Pinpoint the cell where the given text exists, returning its [X, Y] midpoint coordinate. 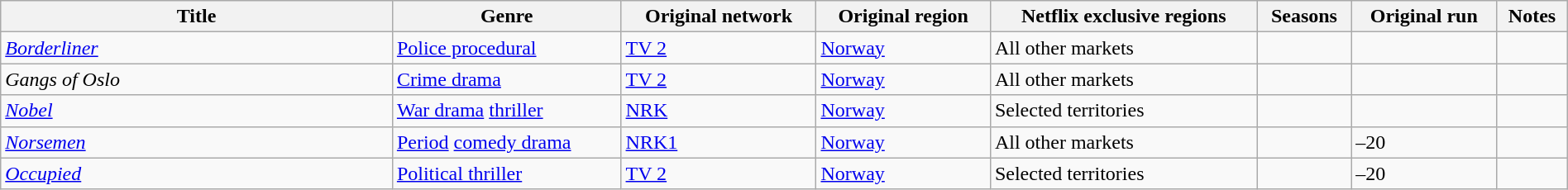
Nobel [197, 111]
Political thriller [506, 173]
Original network [719, 17]
Gangs of Oslo [197, 79]
Police procedural [506, 48]
Original region [903, 17]
War drama thriller [506, 111]
Netflix exclusive regions [1123, 17]
NRK [719, 111]
Period comedy drama [506, 142]
Crime drama [506, 79]
Notes [1532, 17]
Seasons [1304, 17]
Original run [1424, 17]
Borderliner [197, 48]
Title [197, 17]
Norsemen [197, 142]
NRK1 [719, 142]
Genre [506, 17]
Occupied [197, 173]
